Locate the cell with the specified text and output its [x, y] center coordinate. 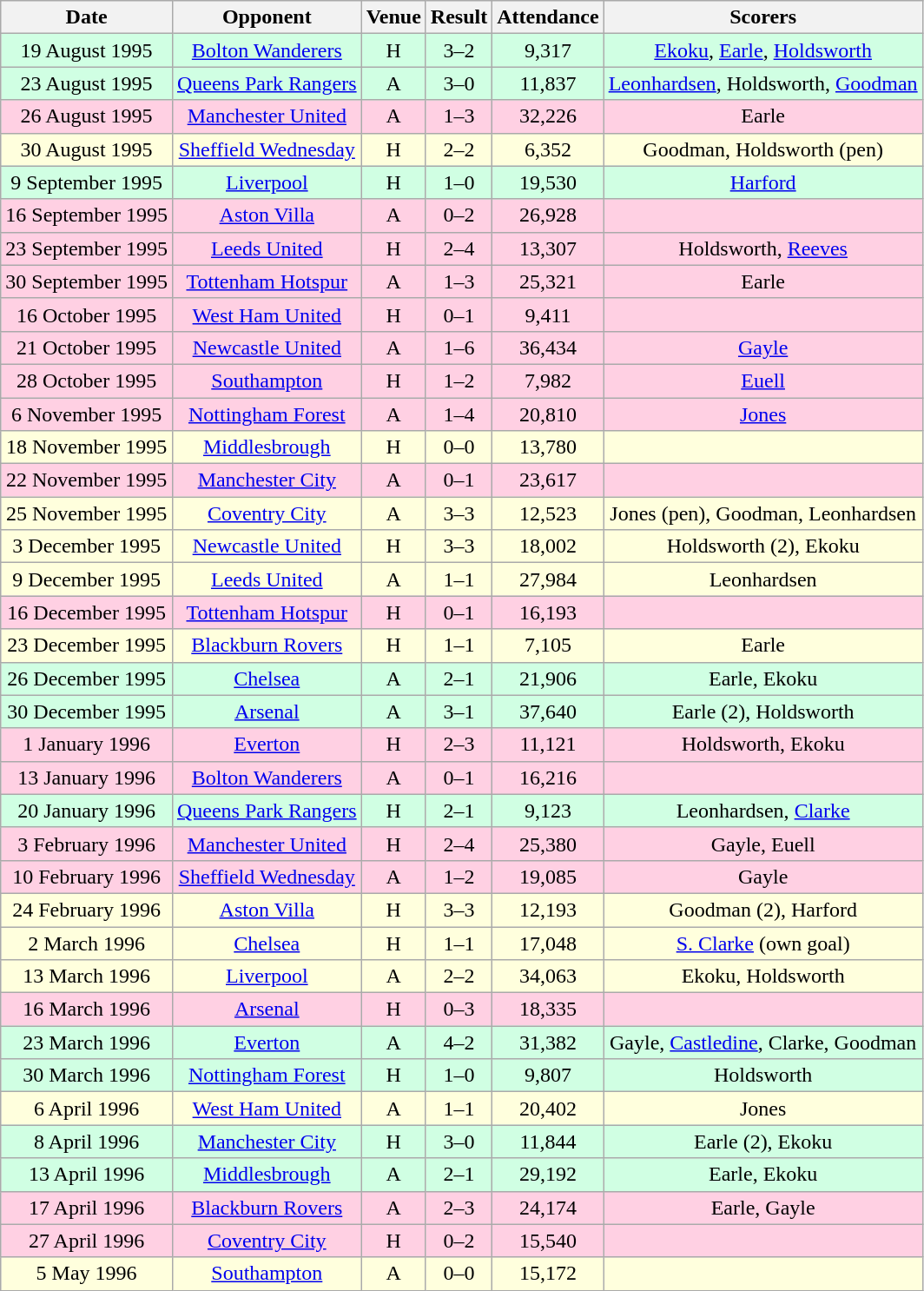
9 December 1995 [87, 579]
9,123 [548, 811]
3 December 1995 [87, 546]
37,640 [548, 712]
9,317 [548, 50]
1–6 [459, 348]
3–2 [459, 50]
10 February 1996 [87, 877]
23 March 1996 [87, 1043]
21 October 1995 [87, 348]
31,382 [548, 1043]
Gayle, Castledine, Clarke, Goodman [762, 1043]
Holdsworth, Reeves [762, 248]
32,226 [548, 116]
Attendance [548, 17]
22 November 1995 [87, 480]
Holdsworth (2), Ekoku [762, 546]
13,780 [548, 447]
13 March 1996 [87, 977]
6 November 1995 [87, 414]
25,380 [548, 844]
Scorers [762, 17]
Earle, Gayle [762, 1208]
30 March 1996 [87, 1076]
36,434 [548, 348]
30 December 1995 [87, 712]
17 April 1996 [87, 1208]
Result [459, 17]
23 December 1995 [87, 645]
18 November 1995 [87, 447]
13,307 [548, 248]
19,085 [548, 877]
Ekoku, Holdsworth [762, 977]
9 September 1995 [87, 182]
7,982 [548, 381]
25 November 1995 [87, 513]
8 April 1996 [87, 1142]
9,411 [548, 314]
20,402 [548, 1109]
13 January 1996 [87, 778]
11,121 [548, 745]
34,063 [548, 977]
21,906 [548, 679]
16 December 1995 [87, 612]
27,984 [548, 579]
15,540 [548, 1241]
2 March 1996 [87, 943]
Euell [762, 381]
12,523 [548, 513]
18,002 [548, 546]
27 April 1996 [87, 1241]
23,617 [548, 480]
3–1 [459, 712]
16 March 1996 [87, 1010]
Earle (2), Holdsworth [762, 712]
16,216 [548, 778]
Date [87, 17]
26 December 1995 [87, 679]
16 September 1995 [87, 215]
7,105 [548, 645]
16,193 [548, 612]
19 August 1995 [87, 50]
9,807 [548, 1076]
15,172 [548, 1274]
Goodman (2), Harford [762, 910]
30 August 1995 [87, 149]
6 April 1996 [87, 1109]
Leonhardsen, Holdsworth, Goodman [762, 83]
Gayle, Euell [762, 844]
Leonhardsen [762, 579]
Ekoku, Earle, Holdsworth [762, 50]
S. Clarke (own goal) [762, 943]
17,048 [548, 943]
18,335 [548, 1010]
3 February 1996 [87, 844]
Jones (pen), Goodman, Leonhardsen [762, 513]
Harford [762, 182]
23 August 1995 [87, 83]
1–4 [459, 414]
Opponent [267, 17]
5 May 1996 [87, 1274]
25,321 [548, 281]
23 September 1995 [87, 248]
1 January 1996 [87, 745]
26 August 1995 [87, 116]
12,193 [548, 910]
13 April 1996 [87, 1175]
6,352 [548, 149]
Holdsworth [762, 1076]
24 February 1996 [87, 910]
20,810 [548, 414]
19,530 [548, 182]
24,174 [548, 1208]
11,837 [548, 83]
0–3 [459, 1010]
Venue [393, 17]
11,844 [548, 1142]
Leonhardsen, Clarke [762, 811]
Earle (2), Ekoku [762, 1142]
30 September 1995 [87, 281]
20 January 1996 [87, 811]
16 October 1995 [87, 314]
Goodman, Holdsworth (pen) [762, 149]
26,928 [548, 215]
28 October 1995 [87, 381]
Holdsworth, Ekoku [762, 745]
4–2 [459, 1043]
29,192 [548, 1175]
